Locate the cell with the specified text and output its (x, y) center coordinate. 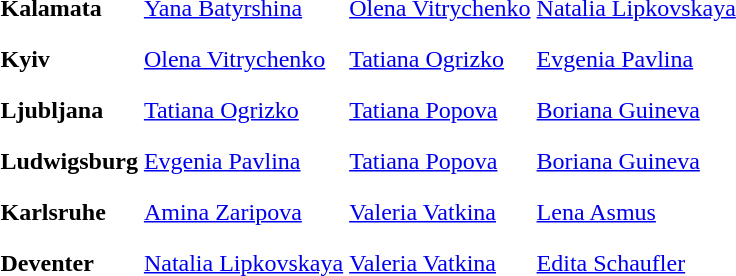
Olena Vitrychenko (243, 59)
Evgenia Pavlina (243, 161)
Valeria Vatkina (440, 212)
Amina Zaripova (243, 212)
